Detect which cell encompasses the target text, then output its (x, y) center coordinate. 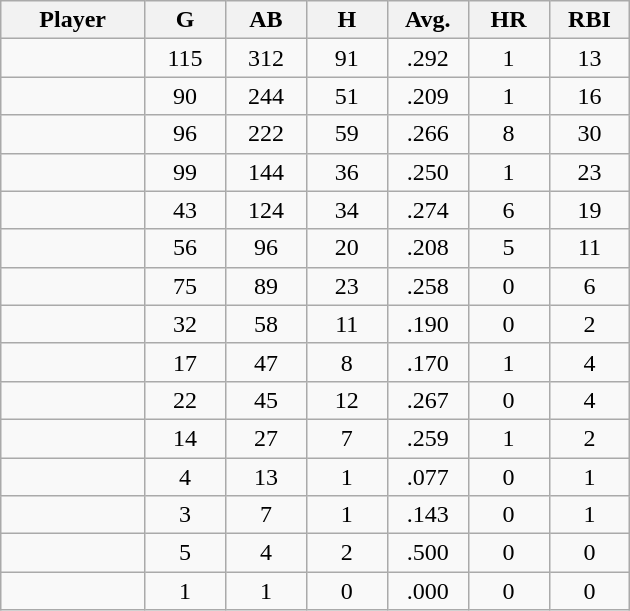
222 (266, 134)
.500 (428, 553)
.259 (428, 438)
.000 (428, 591)
.209 (428, 96)
144 (266, 172)
.143 (428, 515)
3 (186, 515)
30 (590, 134)
H (346, 20)
17 (186, 362)
HR (508, 20)
124 (266, 210)
.250 (428, 172)
RBI (590, 20)
32 (186, 324)
.266 (428, 134)
.267 (428, 400)
16 (590, 96)
14 (186, 438)
34 (346, 210)
G (186, 20)
45 (266, 400)
43 (186, 210)
20 (346, 248)
91 (346, 58)
99 (186, 172)
12 (346, 400)
Avg. (428, 20)
75 (186, 286)
.170 (428, 362)
19 (590, 210)
27 (266, 438)
59 (346, 134)
51 (346, 96)
.292 (428, 58)
.077 (428, 477)
36 (346, 172)
Player (73, 20)
.274 (428, 210)
56 (186, 248)
89 (266, 286)
.190 (428, 324)
312 (266, 58)
47 (266, 362)
90 (186, 96)
115 (186, 58)
244 (266, 96)
22 (186, 400)
58 (266, 324)
.258 (428, 286)
AB (266, 20)
.208 (428, 248)
